Extract the (x, y) coordinate from the center of the cell holding the provided text.  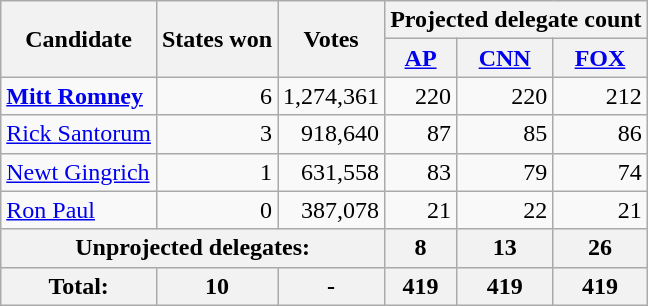
10 (216, 286)
212 (600, 96)
States won (216, 39)
918,640 (332, 134)
FOX (600, 58)
8 (421, 248)
AP (421, 58)
3 (216, 134)
CNN (504, 58)
26 (600, 248)
Votes (332, 39)
Rick Santorum (79, 134)
1,274,361 (332, 96)
87 (421, 134)
0 (216, 210)
Newt Gingrich (79, 172)
Mitt Romney (79, 96)
79 (504, 172)
6 (216, 96)
- (332, 286)
631,558 (332, 172)
Unprojected delegates: (193, 248)
387,078 (332, 210)
83 (421, 172)
Candidate (79, 39)
Total: (79, 286)
13 (504, 248)
Ron Paul (79, 210)
74 (600, 172)
86 (600, 134)
Projected delegate count (516, 20)
22 (504, 210)
1 (216, 172)
85 (504, 134)
